Scan for the cell matching the given text and deliver its (X, Y) coordinate at center. 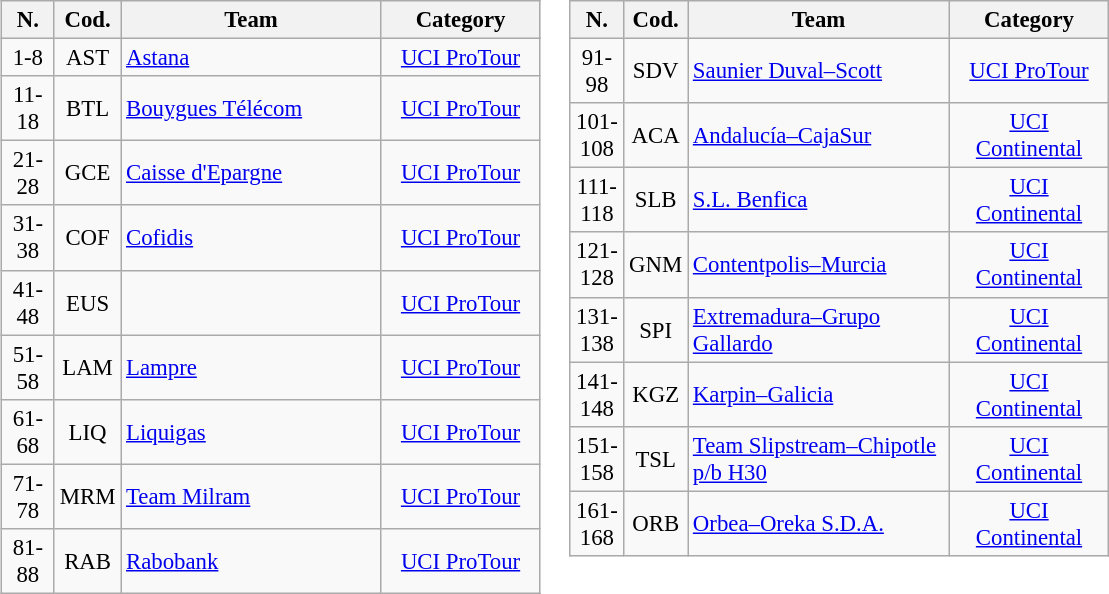
Astana (252, 58)
41-48 (28, 302)
ACA (656, 136)
KGZ (656, 394)
Cofidis (252, 238)
SLB (656, 200)
AST (87, 58)
EUS (87, 302)
RAB (87, 560)
111-118 (597, 200)
31-38 (28, 238)
71-78 (28, 496)
LIQ (87, 432)
ORB (656, 524)
TSL (656, 458)
COF (87, 238)
GNM (656, 264)
Contentpolis–Murcia (819, 264)
BTL (87, 108)
Caisse d'Epargne (252, 174)
21-28 (28, 174)
11-18 (28, 108)
161-168 (597, 524)
Rabobank (252, 560)
MRM (87, 496)
LAM (87, 368)
GCE (87, 174)
91-98 (597, 72)
141-148 (597, 394)
121-128 (597, 264)
Extremadura–Grupo Gallardo (819, 330)
Saunier Duval–Scott (819, 72)
Team Slipstream–Chipotle p/b H30 (819, 458)
Lampre (252, 368)
SPI (656, 330)
Karpin–Galicia (819, 394)
1-8 (28, 58)
Liquigas (252, 432)
151-158 (597, 458)
81-88 (28, 560)
SDV (656, 72)
51-58 (28, 368)
Bouygues Télécom (252, 108)
61-68 (28, 432)
S.L. Benfica (819, 200)
101-108 (597, 136)
Orbea–Oreka S.D.A. (819, 524)
Andalucía–CajaSur (819, 136)
Team Milram (252, 496)
131-138 (597, 330)
